Pinpoint the cell where the given text exists, returning its (X, Y) midpoint coordinate. 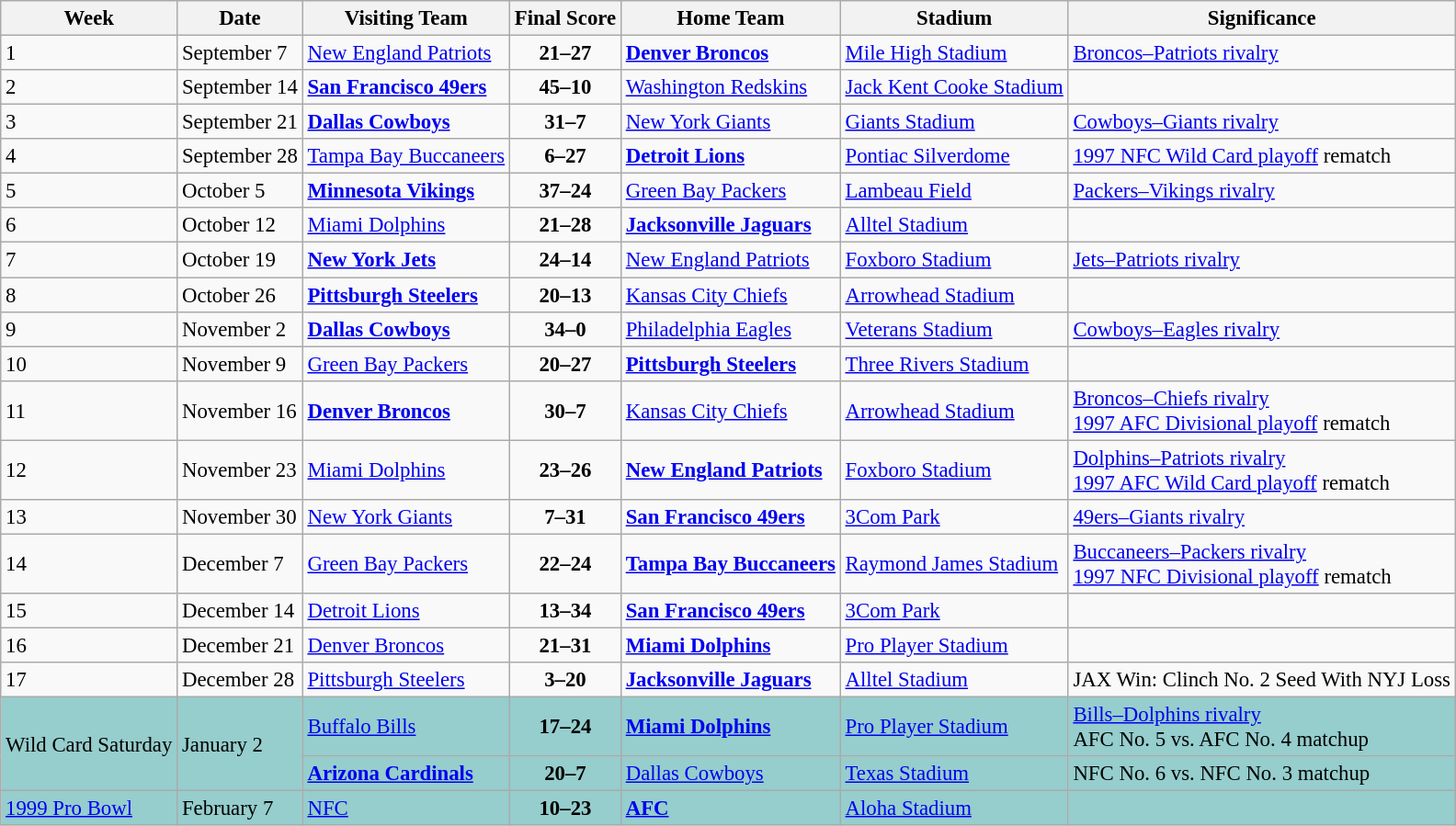
21–27 (564, 53)
20–7 (564, 774)
September 28 (240, 156)
12 (89, 470)
Minnesota Vikings (406, 191)
1 (89, 53)
December 7 (240, 564)
9 (89, 329)
November 30 (240, 517)
November 9 (240, 364)
September 21 (240, 122)
31–7 (564, 122)
Philadelphia Eagles (730, 329)
3–20 (564, 680)
10–23 (564, 809)
6 (89, 225)
Three Rivers Stadium (954, 364)
Buffalo Bills (406, 728)
2 (89, 87)
Home Team (730, 18)
Dolphins–Patriots rivalry1997 AFC Wild Card playoff rematch (1261, 470)
Wild Card Saturday (89, 744)
Giants Stadium (954, 122)
6–27 (564, 156)
Buccaneers–Packers rivalry1997 NFC Divisional playoff rematch (1261, 564)
3 (89, 122)
22–24 (564, 564)
21–31 (564, 645)
Packers–Vikings rivalry (1261, 191)
20–13 (564, 295)
Arizona Cardinals (406, 774)
November 16 (240, 410)
September 7 (240, 53)
4 (89, 156)
7–31 (564, 517)
JAX Win: Clinch No. 2 Seed With NYJ Loss (1261, 680)
Visiting Team (406, 18)
Significance (1261, 18)
15 (89, 611)
16 (89, 645)
December 21 (240, 645)
NFC (406, 809)
Cowboys–Eagles rivalry (1261, 329)
Jack Kent Cooke Stadium (954, 87)
Aloha Stadium (954, 809)
17–24 (564, 728)
February 7 (240, 809)
October 12 (240, 225)
Broncos–Chiefs rivalry1997 AFC Divisional playoff rematch (1261, 410)
October 26 (240, 295)
Final Score (564, 18)
11 (89, 410)
New York Jets (406, 260)
1997 NFC Wild Card playoff rematch (1261, 156)
Lambeau Field (954, 191)
45–10 (564, 87)
30–7 (564, 410)
21–28 (564, 225)
8 (89, 295)
24–14 (564, 260)
Washington Redskins (730, 87)
Date (240, 18)
49ers–Giants rivalry (1261, 517)
10 (89, 364)
7 (89, 260)
Stadium (954, 18)
AFC (730, 809)
20–27 (564, 364)
23–26 (564, 470)
13–34 (564, 611)
December 14 (240, 611)
Mile High Stadium (954, 53)
October 19 (240, 260)
Bills–Dolphins rivalryAFC No. 5 vs. AFC No. 4 matchup (1261, 728)
5 (89, 191)
NFC No. 6 vs. NFC No. 3 matchup (1261, 774)
34–0 (564, 329)
November 23 (240, 470)
17 (89, 680)
Cowboys–Giants rivalry (1261, 122)
Jets–Patriots rivalry (1261, 260)
December 28 (240, 680)
October 5 (240, 191)
November 2 (240, 329)
Raymond James Stadium (954, 564)
Texas Stadium (954, 774)
Veterans Stadium (954, 329)
1999 Pro Bowl (89, 809)
37–24 (564, 191)
January 2 (240, 744)
14 (89, 564)
Pontiac Silverdome (954, 156)
September 14 (240, 87)
Broncos–Patriots rivalry (1261, 53)
13 (89, 517)
Week (89, 18)
